From the cell containing the given text, extract its center point as (X, Y) coordinate. 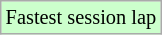
Fastest session lap (81, 17)
